Locate the cell with the specified text and output its (X, Y) center coordinate. 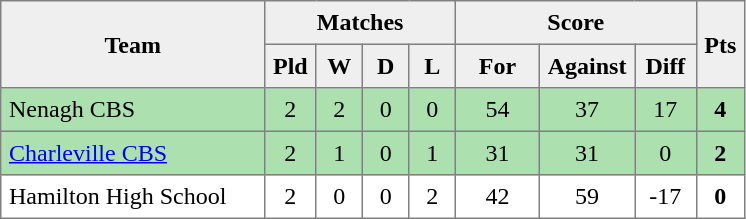
Hamilton High School (133, 197)
4 (720, 110)
Score (576, 23)
Pts (720, 44)
59 (586, 197)
For (497, 66)
-17 (666, 197)
Pld (290, 66)
Nenagh CBS (133, 110)
L (432, 66)
W (339, 66)
54 (497, 110)
37 (586, 110)
Charleville CBS (133, 153)
D (385, 66)
Matches (360, 23)
Against (586, 66)
Team (133, 44)
17 (666, 110)
42 (497, 197)
Diff (666, 66)
